Find where the given text appears and provide that cell's center as (X, Y) coordinate. 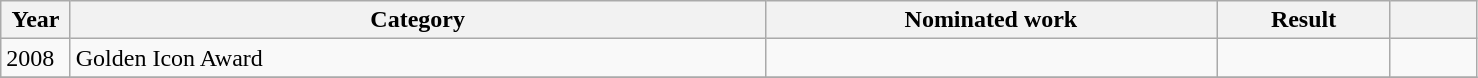
2008 (36, 58)
Nominated work (991, 20)
Result (1304, 20)
Year (36, 20)
Category (418, 20)
Golden Icon Award (418, 58)
